Provide the (x, y) coordinate of the cell's center where the given text is located.  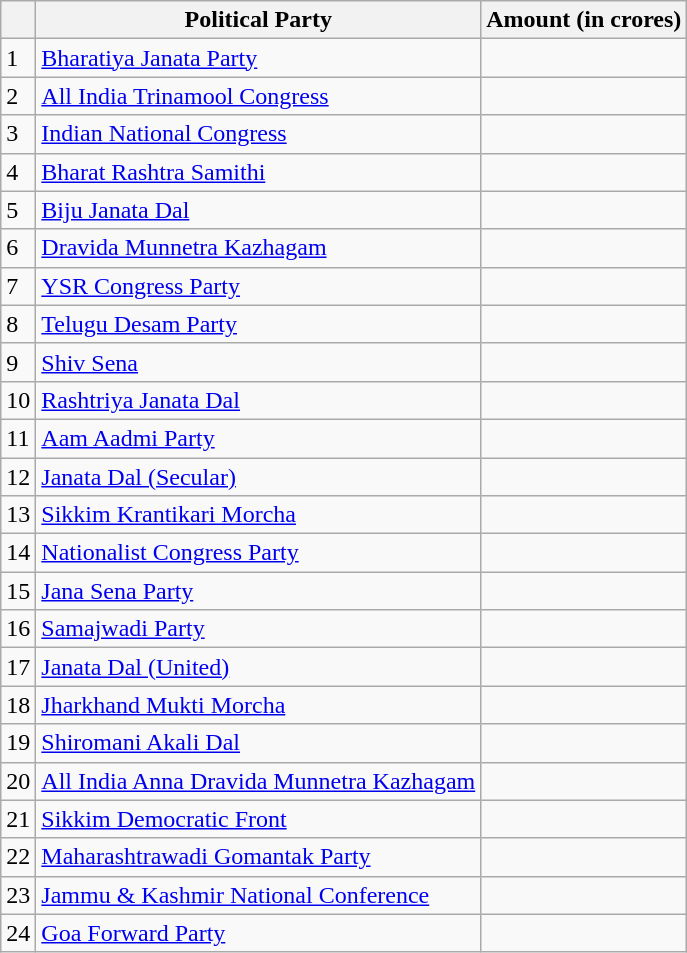
All India Anna Dravida Munnetra Kazhagam (258, 781)
All India Trinamool Congress (258, 96)
Telugu Desam Party (258, 324)
23 (18, 895)
15 (18, 591)
19 (18, 743)
17 (18, 667)
Goa Forward Party (258, 933)
14 (18, 553)
3 (18, 134)
10 (18, 400)
Shiv Sena (258, 362)
Nationalist Congress Party (258, 553)
YSR Congress Party (258, 286)
8 (18, 324)
1 (18, 58)
11 (18, 438)
13 (18, 515)
Sikkim Krantikari Morcha (258, 515)
Jharkhand Mukti Morcha (258, 705)
Janata Dal (Secular) (258, 477)
Bharat Rashtra Samithi (258, 172)
Shiromani Akali Dal (258, 743)
7 (18, 286)
Aam Aadmi Party (258, 438)
18 (18, 705)
22 (18, 857)
12 (18, 477)
Janata Dal (United) (258, 667)
Amount (in crores) (584, 20)
Jana Sena Party (258, 591)
21 (18, 819)
Jammu & Kashmir National Conference (258, 895)
Bharatiya Janata Party (258, 58)
9 (18, 362)
5 (18, 210)
2 (18, 96)
Maharashtrawadi Gomantak Party (258, 857)
Indian National Congress (258, 134)
16 (18, 629)
20 (18, 781)
Samajwadi Party (258, 629)
Rashtriya Janata Dal (258, 400)
Sikkim Democratic Front (258, 819)
Political Party (258, 20)
6 (18, 248)
4 (18, 172)
Dravida Munnetra Kazhagam (258, 248)
Biju Janata Dal (258, 210)
24 (18, 933)
